Search for the cell housing the specified text and yield its (x, y) center coordinate. 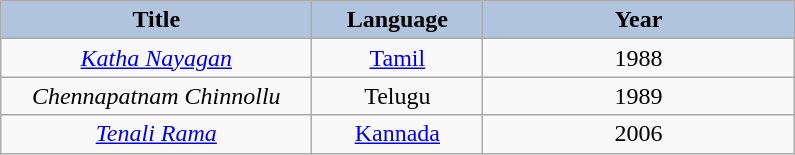
2006 (638, 134)
Telugu (398, 96)
Chennapatnam Chinnollu (156, 96)
Title (156, 20)
Tenali Rama (156, 134)
Year (638, 20)
Tamil (398, 58)
Kannada (398, 134)
1988 (638, 58)
Language (398, 20)
1989 (638, 96)
Katha Nayagan (156, 58)
